Determine the (x, y) coordinate at the center of the cell enclosing the given text.  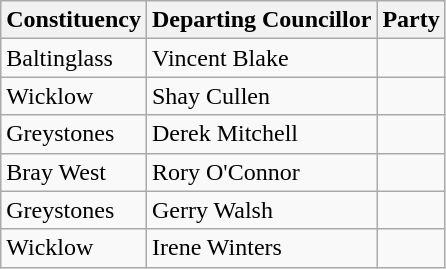
Irene Winters (261, 248)
Shay Cullen (261, 96)
Bray West (74, 172)
Derek Mitchell (261, 134)
Vincent Blake (261, 58)
Departing Councillor (261, 20)
Gerry Walsh (261, 210)
Rory O'Connor (261, 172)
Party (411, 20)
Constituency (74, 20)
Baltinglass (74, 58)
